Find where the given text appears and provide that cell's center as (x, y) coordinate. 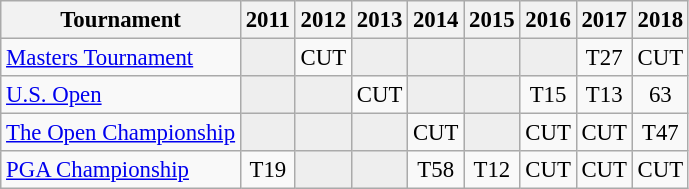
2018 (660, 20)
U.S. Open (121, 95)
T15 (548, 95)
2012 (323, 20)
PGA Championship (121, 170)
2013 (379, 20)
T27 (604, 58)
T13 (604, 95)
63 (660, 95)
2011 (268, 20)
2014 (436, 20)
T12 (492, 170)
The Open Championship (121, 133)
T58 (436, 170)
2017 (604, 20)
Masters Tournament (121, 58)
2016 (548, 20)
T47 (660, 133)
2015 (492, 20)
T19 (268, 170)
Tournament (121, 20)
